Identify which cell holds the provided text, then report its (x, y) central coordinate. 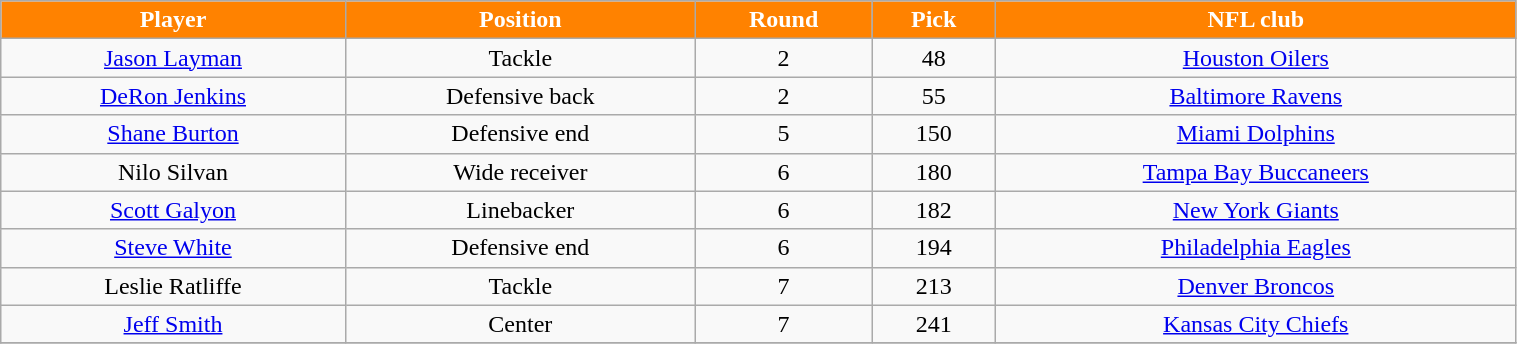
55 (934, 96)
Philadelphia Eagles (1256, 248)
Jeff Smith (173, 324)
Scott Galyon (173, 210)
Shane Burton (173, 134)
Nilo Silvan (173, 172)
Player (173, 20)
241 (934, 324)
213 (934, 286)
Leslie Ratliffe (173, 286)
Linebacker (520, 210)
NFL club (1256, 20)
150 (934, 134)
182 (934, 210)
Kansas City Chiefs (1256, 324)
Jason Layman (173, 58)
Miami Dolphins (1256, 134)
DeRon Jenkins (173, 96)
Defensive back (520, 96)
Wide receiver (520, 172)
180 (934, 172)
New York Giants (1256, 210)
Position (520, 20)
Baltimore Ravens (1256, 96)
Steve White (173, 248)
Tampa Bay Buccaneers (1256, 172)
Pick (934, 20)
Denver Broncos (1256, 286)
Round (783, 20)
5 (783, 134)
48 (934, 58)
194 (934, 248)
Houston Oilers (1256, 58)
Center (520, 324)
